Pinpoint the cell where the given text exists, returning its (x, y) midpoint coordinate. 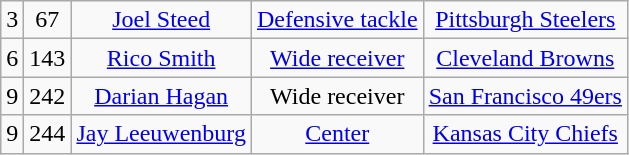
Defensive tackle (337, 20)
Jay Leeuwenburg (162, 134)
Pittsburgh Steelers (525, 20)
Center (337, 134)
3 (12, 20)
Kansas City Chiefs (525, 134)
Rico Smith (162, 58)
Darian Hagan (162, 96)
242 (48, 96)
143 (48, 58)
6 (12, 58)
Joel Steed (162, 20)
244 (48, 134)
San Francisco 49ers (525, 96)
67 (48, 20)
Cleveland Browns (525, 58)
